Determine the (X, Y) coordinate at the center of the cell enclosing the given text.  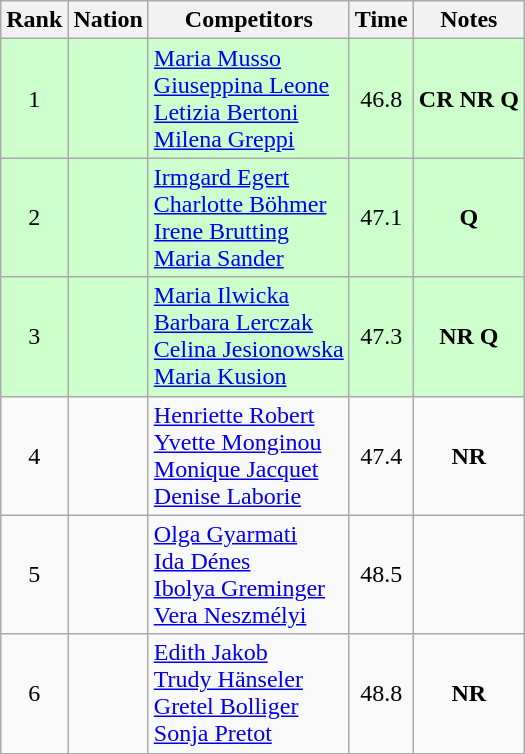
47.3 (381, 336)
5 (34, 574)
Irmgard EgertCharlotte BöhmerIrene BruttingMaria Sander (248, 218)
47.4 (381, 456)
CR NR Q (468, 98)
Notes (468, 20)
Edith JakobTrudy HänselerGretel BolligerSonja Pretot (248, 694)
Time (381, 20)
48.8 (381, 694)
47.1 (381, 218)
Olga GyarmatiIda DénesIbolya GremingerVera Neszmélyi (248, 574)
Henriette RobertYvette MonginouMonique JacquetDenise Laborie (248, 456)
Rank (34, 20)
3 (34, 336)
Nation (108, 20)
48.5 (381, 574)
NR Q (468, 336)
Maria MussoGiuseppina LeoneLetizia BertoniMilena Greppi (248, 98)
1 (34, 98)
Q (468, 218)
2 (34, 218)
46.8 (381, 98)
Competitors (248, 20)
Maria IlwickaBarbara LerczakCelina JesionowskaMaria Kusion (248, 336)
4 (34, 456)
6 (34, 694)
